For the text-containing cell, return its midpoint in [X, Y] coordinate format. 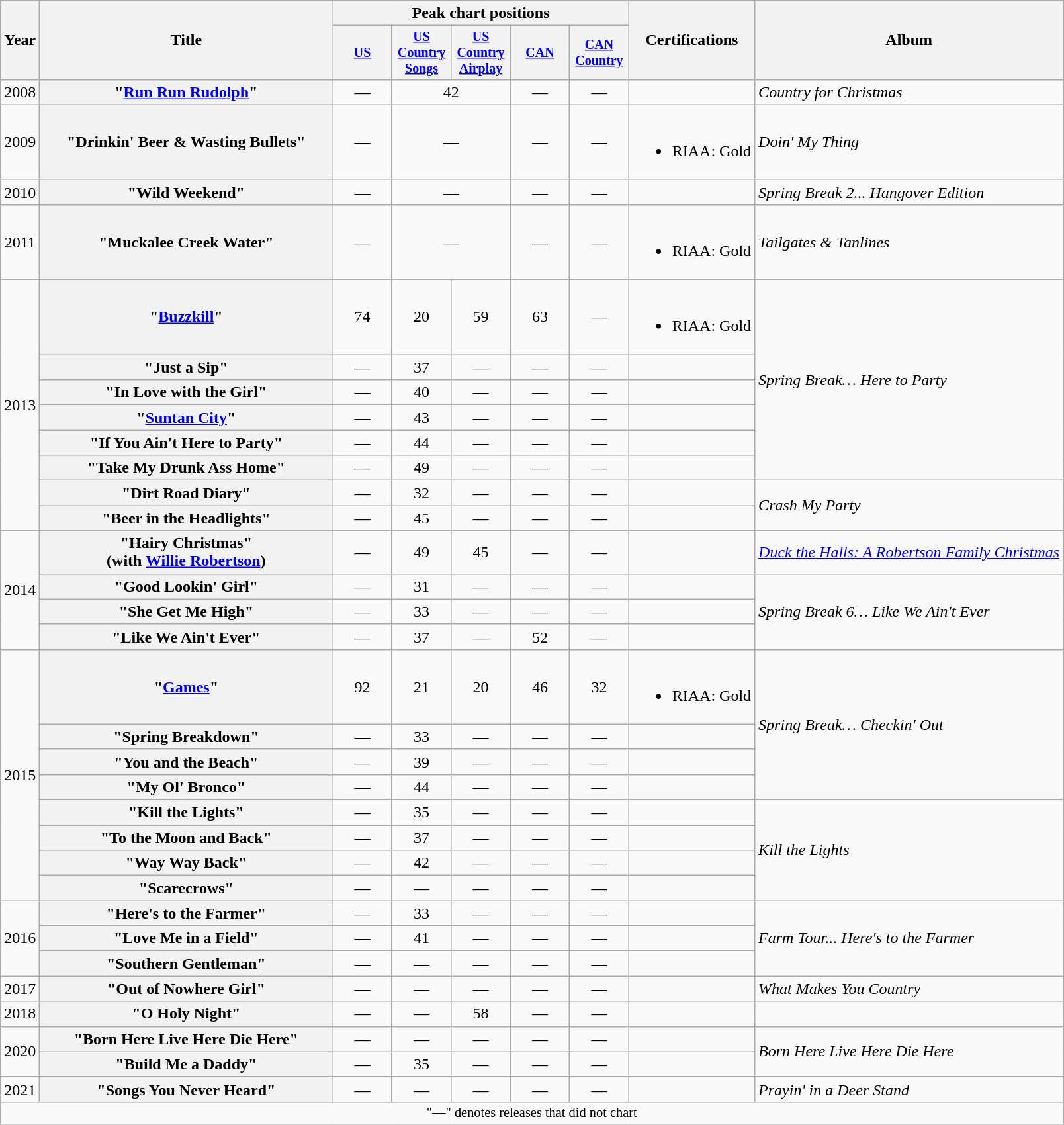
2021 [20, 1089]
52 [540, 637]
"Suntan City" [187, 418]
"Drinkin' Beer & Wasting Bullets" [187, 142]
"Run Run Rudolph" [187, 92]
40 [421, 392]
Title [187, 40]
"Take My Drunk Ass Home" [187, 468]
31 [421, 586]
2014 [20, 590]
92 [363, 687]
What Makes You Country [909, 989]
"Scarecrows" [187, 888]
"Love Me in a Field" [187, 938]
43 [421, 418]
Peak chart positions [480, 13]
2009 [20, 142]
"Kill the Lights" [187, 813]
"O Holy Night" [187, 1014]
"Beer in the Headlights" [187, 518]
"Good Lookin' Girl" [187, 586]
41 [421, 938]
CAN [540, 53]
58 [480, 1014]
"Spring Breakdown" [187, 737]
US Country Airplay [480, 53]
Spring Break 6… Like We Ain't Ever [909, 611]
"If You Ain't Here to Party" [187, 443]
2008 [20, 92]
Tailgates & Tanlines [909, 242]
59 [480, 318]
"Southern Gentleman" [187, 964]
Born Here Live Here Die Here [909, 1052]
Country for Christmas [909, 92]
"Here's to the Farmer" [187, 913]
Spring Break 2... Hangover Edition [909, 192]
"Way Way Back" [187, 863]
2010 [20, 192]
Certifications [691, 40]
"Just a Sip" [187, 367]
Spring Break… Checkin' Out [909, 724]
2016 [20, 938]
"Muckalee Creek Water" [187, 242]
74 [363, 318]
Farm Tour... Here's to the Farmer [909, 938]
"Like We Ain't Ever" [187, 637]
2013 [20, 406]
"Born Here Live Here Die Here" [187, 1039]
"Buzzkill" [187, 318]
"Build Me a Daddy" [187, 1064]
Doin' My Thing [909, 142]
Year [20, 40]
2017 [20, 989]
2020 [20, 1052]
2015 [20, 775]
"Hairy Christmas" (with Willie Robertson) [187, 552]
Duck the Halls: A Robertson Family Christmas [909, 552]
Kill the Lights [909, 850]
"—" denotes releases that did not chart [532, 1113]
39 [421, 762]
Album [909, 40]
46 [540, 687]
US [363, 53]
"Wild Weekend" [187, 192]
21 [421, 687]
"Games" [187, 687]
2018 [20, 1014]
CAN Country [599, 53]
Spring Break… Here to Party [909, 380]
Crash My Party [909, 506]
"You and the Beach" [187, 762]
"In Love with the Girl" [187, 392]
Prayin' in a Deer Stand [909, 1089]
"My Ol' Bronco" [187, 787]
"To the Moon and Back" [187, 838]
"Out of Nowhere Girl" [187, 989]
2011 [20, 242]
"Dirt Road Diary" [187, 493]
"She Get Me High" [187, 611]
"Songs You Never Heard" [187, 1089]
63 [540, 318]
US Country Songs [421, 53]
